Capture the cell that displays the provided text and extract its (X, Y) central coordinate. 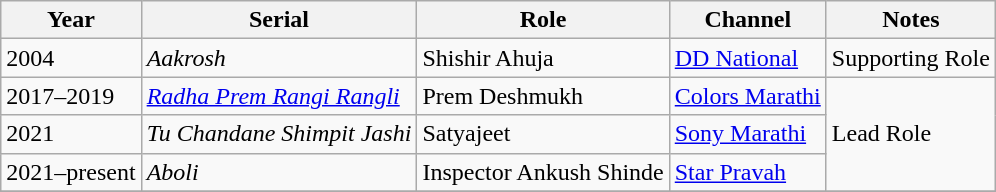
Aboli (279, 172)
Role (543, 20)
Prem Deshmukh (543, 96)
Star Pravah (748, 172)
Notes (910, 20)
Colors Marathi (748, 96)
Lead Role (910, 134)
2017–2019 (71, 96)
Serial (279, 20)
2021 (71, 134)
DD National (748, 58)
Channel (748, 20)
Tu Chandane Shimpit Jashi (279, 134)
Shishir Ahuja (543, 58)
Sony Marathi (748, 134)
Year (71, 20)
Aakrosh (279, 58)
Supporting Role (910, 58)
Radha Prem Rangi Rangli (279, 96)
Satyajeet (543, 134)
2004 (71, 58)
Inspector Ankush Shinde (543, 172)
2021–present (71, 172)
